Identify which cell holds the provided text, then report its [X, Y] central coordinate. 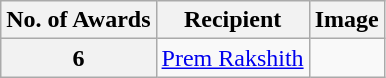
Prem Rakshith [232, 58]
No. of Awards [78, 20]
6 [78, 58]
Recipient [232, 20]
Image [346, 20]
